Scan for the cell matching the given text and deliver its [x, y] coordinate at center. 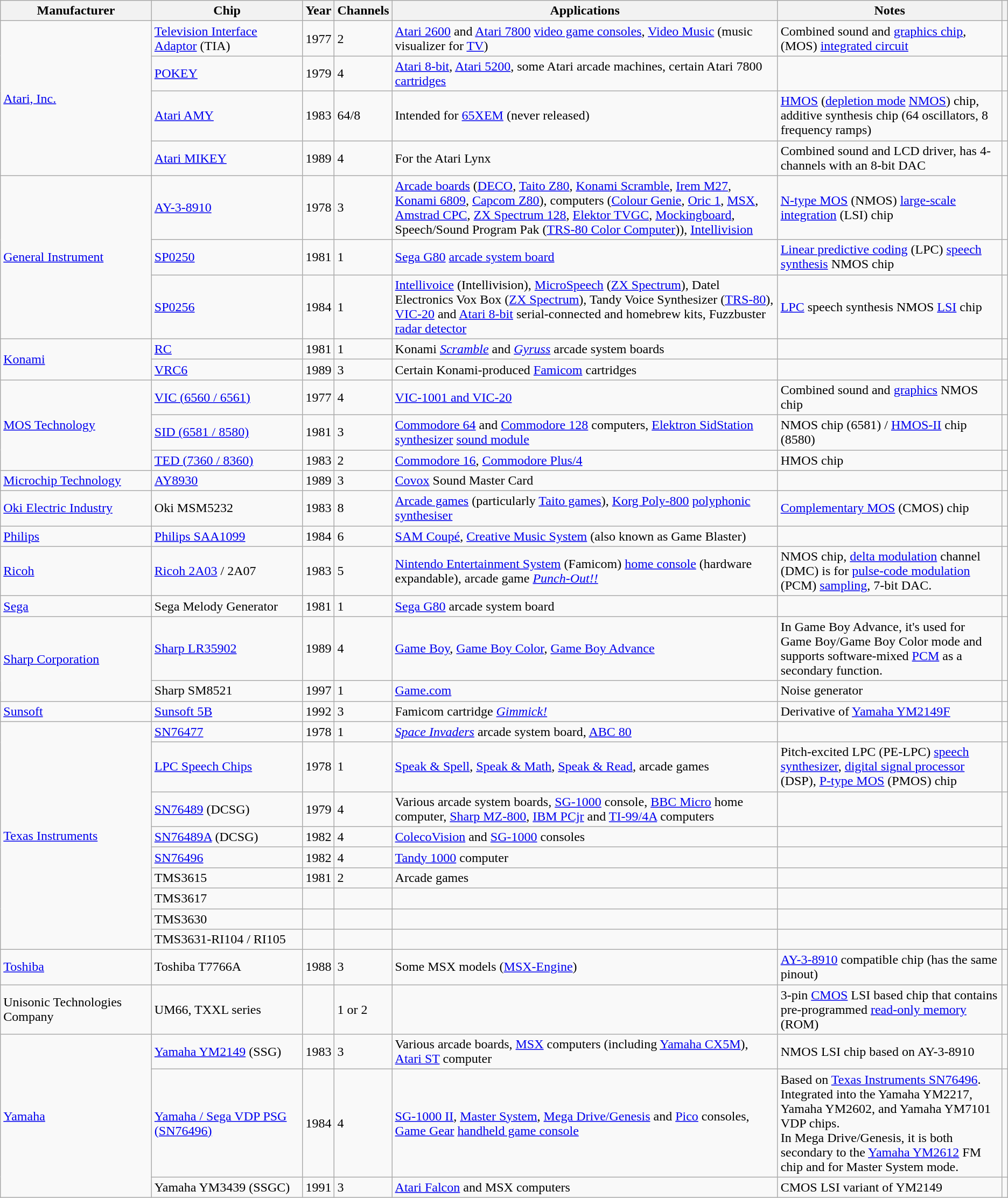
Tandy 1000 computer [585, 857]
TMS3615 [227, 878]
Sega [76, 606]
SN76489 (DCSG) [227, 809]
Sharp SM8521 [227, 691]
SAM Coupé, Creative Music System (also known as Game Blaster) [585, 536]
N-type MOS (NMOS) large-scale integration (LSI) chip [890, 208]
Atari Falcon and MSX computers [585, 1187]
Game.com [585, 691]
Linear predictive coding (LPC) speech synthesis NMOS chip [890, 257]
Oki MSM5232 [227, 508]
Notes [890, 11]
UM66, TXXL series [227, 1010]
RC [227, 349]
LPC speech synthesis NMOS LSI chip [890, 307]
Complementary MOS (CMOS) chip [890, 508]
Combined sound and graphics chip, (MOS) integrated circuit [890, 39]
LPC Speech Chips [227, 767]
TMS3631-RI104 / RI105 [227, 940]
Arcade games (particularly Taito games), Korg Poly-800 polyphonic synthesiser [585, 508]
AY-3-8910 [227, 208]
5 [363, 571]
SG-1000 II, Master System, Mega Drive/Genesis and Pico consoles, Game Gear handheld game console [585, 1123]
TMS3630 [227, 919]
Atari AMY [227, 116]
Sunsoft [76, 711]
HMOS chip [890, 460]
Speak & Spell, Speak & Math, Speak & Read, arcade games [585, 767]
Sunsoft 5B [227, 711]
Atari 8-bit, Atari 5200, some Atari arcade machines, certain Atari 7800 cartridges [585, 73]
Commodore 64 and Commodore 128 computers, Elektron SidStation synthesizer sound module [585, 432]
6 [363, 536]
Certain Konami-produced Famicom cartridges [585, 369]
3-pin CMOS LSI based chip that contains pre-programmed read-only memory (ROM) [890, 1010]
1991 [319, 1187]
Noise generator [890, 691]
TMS3617 [227, 898]
1 or 2 [363, 1010]
SN76477 [227, 732]
Pitch-excited LPC (PE-LPC) speech synthesizer, digital signal processor (DSP), P-type MOS (PMOS) chip [890, 767]
Manufacturer [76, 11]
Sharp Corporation [76, 659]
Yamaha [76, 1116]
1997 [319, 691]
8 [363, 508]
In Game Boy Advance, it's used for Game Boy/Game Boy Color mode and supports software-mixed PCM as a secondary function. [890, 648]
Yamaha / Sega VDP PSG (SN76496) [227, 1123]
Atari, Inc. [76, 98]
Texas Instruments [76, 836]
NMOS chip (6581) / HMOS-II chip (8580) [890, 432]
For the Atari Lynx [585, 158]
MOS Technology [76, 425]
Year [319, 11]
SID (6581 / 8580) [227, 432]
Philips SAA1099 [227, 536]
VIC (6560 / 6561) [227, 397]
Microchip Technology [76, 481]
Intended for 65XEM (never released) [585, 116]
AY8930 [227, 481]
64/8 [363, 116]
Konami [76, 359]
Chip [227, 11]
General Instrument [76, 257]
Atari MIKEY [227, 158]
Space Invaders arcade system board, ABC 80 [585, 732]
NMOS LSI chip based on AY-3-8910 [890, 1052]
NMOS chip, delta modulation channel (DMC) is for pulse-code modulation (PCM) sampling, 7-bit DAC. [890, 571]
Konami Scramble and Gyruss arcade system boards [585, 349]
1992 [319, 711]
Covox Sound Master Card [585, 481]
Combined sound and LCD driver, has 4-channels with an 8-bit DAC [890, 158]
Television Interface Adaptor (TIA) [227, 39]
Various arcade boards, MSX computers (including Yamaha CX5M), Atari ST computer [585, 1052]
Philips [76, 536]
AY-3-8910 compatible chip (has the same pinout) [890, 967]
Combined sound and graphics NMOS chip [890, 397]
SN76496 [227, 857]
Sega Melody Generator [227, 606]
Yamaha YM2149 (SSG) [227, 1052]
Ricoh 2A03 / 2A07 [227, 571]
CMOS LSI variant of YM2149 [890, 1187]
Derivative of Yamaha YM2149F [890, 711]
Sharp LR35902 [227, 648]
Commodore 16, Commodore Plus/4 [585, 460]
SP0256 [227, 307]
SN76489A (DCSG) [227, 837]
POKEY [227, 73]
Channels [363, 11]
Ricoh [76, 571]
Nintendo Entertainment System (Famicom) home console (hardware expandable), arcade game Punch-Out!! [585, 571]
Toshiba [76, 967]
Various arcade system boards, SG-1000 console, BBC Micro home computer, Sharp MZ-800, IBM PCjr and TI-99/4A computers [585, 809]
Atari 2600 and Atari 7800 video game consoles, Video Music (music visualizer for TV) [585, 39]
VRC6 [227, 369]
Famicom cartridge Gimmick! [585, 711]
Yamaha YM3439 (SSGC) [227, 1187]
1988 [319, 967]
Oki Electric Industry [76, 508]
Toshiba T7766A [227, 967]
Applications [585, 11]
Unisonic Technologies Company [76, 1010]
TED (7360 / 8360) [227, 460]
Some MSX models (MSX-Engine) [585, 967]
HMOS (depletion mode NMOS) chip, additive synthesis chip (64 oscillators, 8 frequency ramps) [890, 116]
ColecoVision and SG-1000 consoles [585, 837]
SP0250 [227, 257]
VIC-1001 and VIC-20 [585, 397]
Game Boy, Game Boy Color, Game Boy Advance [585, 648]
Arcade games [585, 878]
